Extract the [x, y] coordinate from the center of the cell holding the provided text.  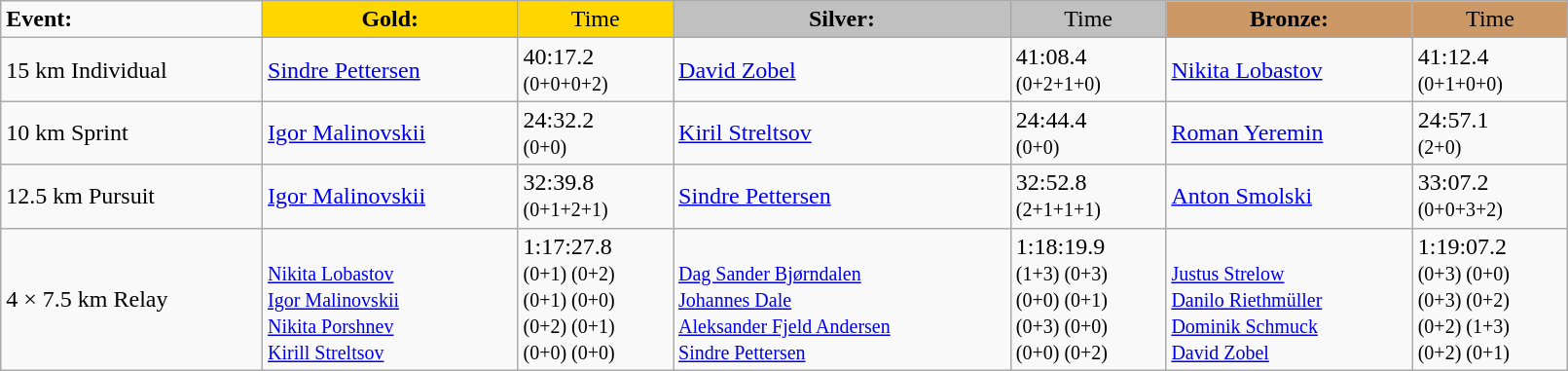
41:08.4(0+2+1+0) [1088, 70]
1:17:27.8(0+1) (0+2)(0+1) (0+0)(0+2) (0+1)(0+0) (0+0) [596, 299]
32:52.8(2+1+1+1) [1088, 197]
4 × 7.5 km Relay [132, 299]
1:19:07.2(0+3) (0+0)(0+3) (0+2)(0+2) (1+3)(0+2) (0+1) [1490, 299]
24:32.2(0+0) [596, 132]
1:18:19.9(1+3) (0+3)(0+0) (0+1)(0+3) (0+0)(0+0) (0+2) [1088, 299]
Anton Smolski [1289, 197]
40:17.2(0+0+0+2) [596, 70]
12.5 km Pursuit [132, 197]
Kiril Streltsov [843, 132]
41:12.4(0+1+0+0) [1490, 70]
Nikita Lobastov [1289, 70]
Justus StrelowDanilo RiethmüllerDominik SchmuckDavid Zobel [1289, 299]
15 km Individual [132, 70]
10 km Sprint [132, 132]
David Zobel [843, 70]
Silver: [843, 19]
Bronze: [1289, 19]
Gold: [390, 19]
24:44.4(0+0) [1088, 132]
Dag Sander BjørndalenJohannes DaleAleksander Fjeld AndersenSindre Pettersen [843, 299]
Event: [132, 19]
Roman Yeremin [1289, 132]
24:57.1(2+0) [1490, 132]
32:39.8(0+1+2+1) [596, 197]
33:07.2(0+0+3+2) [1490, 197]
Nikita LobastovIgor MalinovskiiNikita PorshnevKirill Streltsov [390, 299]
